From the cell containing the given text, extract its center point as (X, Y) coordinate. 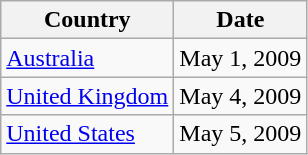
United Kingdom (88, 96)
May 1, 2009 (240, 58)
Country (88, 20)
Australia (88, 58)
Date (240, 20)
United States (88, 134)
May 4, 2009 (240, 96)
May 5, 2009 (240, 134)
